Find where the given text appears and provide that cell's center as [X, Y] coordinate. 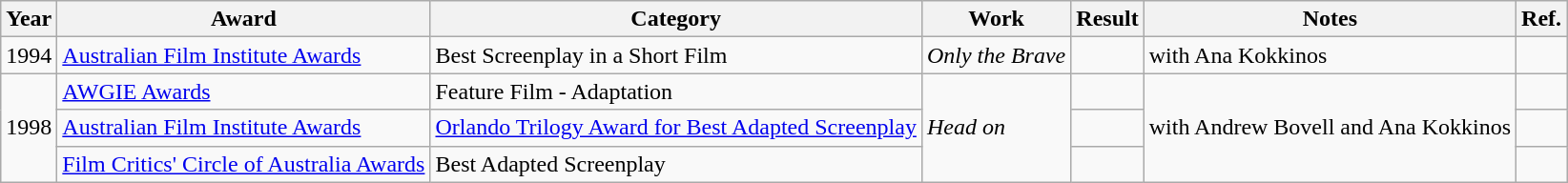
Best Adapted Screenplay [675, 164]
1998 [29, 128]
Best Screenplay in a Short Film [675, 55]
Category [675, 19]
AWGIE Awards [244, 91]
Year [29, 19]
Orlando Trilogy Award for Best Adapted Screenplay [675, 128]
Feature Film - Adaptation [675, 91]
Head on [996, 128]
Ref. [1541, 19]
Only the Brave [996, 55]
Film Critics' Circle of Australia Awards [244, 164]
with Andrew Bovell and Ana Kokkinos [1330, 128]
Work [996, 19]
with Ana Kokkinos [1330, 55]
Result [1107, 19]
Award [244, 19]
Notes [1330, 19]
1994 [29, 55]
